Output the (x, y) coordinate of the center of the cell containing the given text.  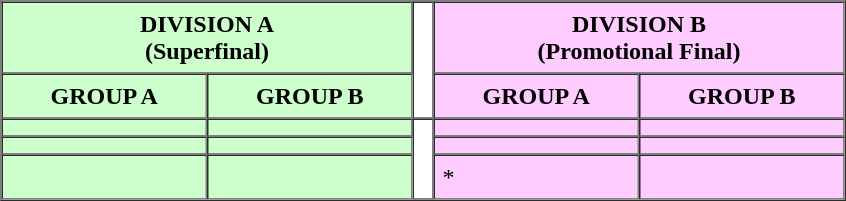
DIVISION B(Promotional Final) (640, 38)
* (537, 176)
DIVISION A(Superfinal) (208, 38)
